Detect which cell encompasses the target text, then output its (X, Y) center coordinate. 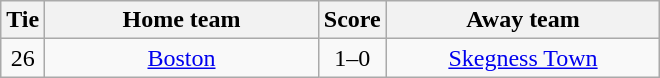
Home team (182, 20)
Away team (523, 20)
Skegness Town (523, 58)
26 (23, 58)
1–0 (352, 58)
Score (352, 20)
Boston (182, 58)
Tie (23, 20)
